Locate the cell with the specified text and output its [x, y] center coordinate. 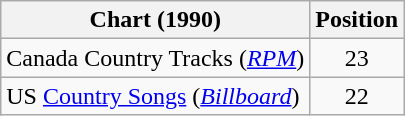
23 [357, 58]
US Country Songs (Billboard) [156, 96]
22 [357, 96]
Canada Country Tracks (RPM) [156, 58]
Chart (1990) [156, 20]
Position [357, 20]
